Search for the cell housing the specified text and yield its [x, y] center coordinate. 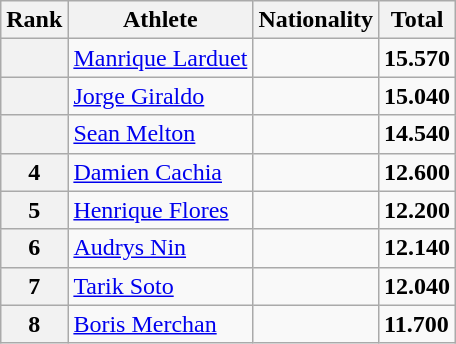
Audrys Nin [160, 248]
15.040 [418, 96]
5 [34, 210]
12.040 [418, 286]
Manrique Larduet [160, 58]
Total [418, 20]
12.140 [418, 248]
Tarik Soto [160, 286]
6 [34, 248]
8 [34, 324]
Henrique Flores [160, 210]
Jorge Giraldo [160, 96]
14.540 [418, 134]
12.200 [418, 210]
Sean Melton [160, 134]
Rank [34, 20]
7 [34, 286]
Damien Cachia [160, 172]
15.570 [418, 58]
Boris Merchan [160, 324]
11.700 [418, 324]
Athlete [160, 20]
Nationality [316, 20]
12.600 [418, 172]
4 [34, 172]
